Pinpoint the cell where the given text exists, returning its (X, Y) midpoint coordinate. 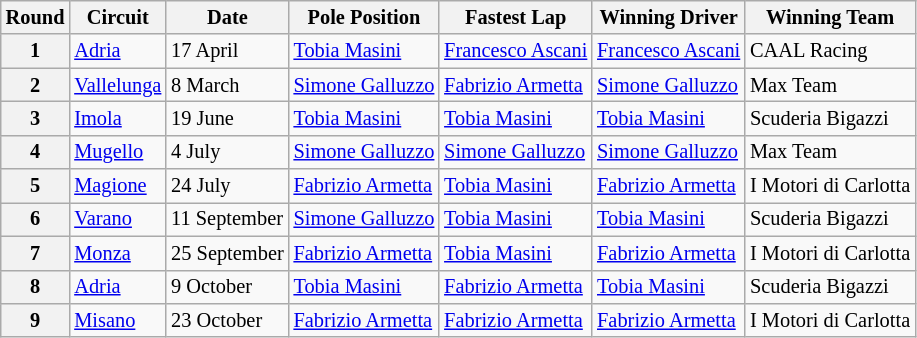
3 (36, 118)
11 September (227, 219)
4 (36, 152)
Vallelunga (118, 85)
CAAL Racing (830, 51)
Monza (118, 253)
24 July (227, 186)
9 (36, 320)
1 (36, 51)
8 (36, 287)
Magione (118, 186)
Winning Driver (668, 17)
Winning Team (830, 17)
5 (36, 186)
Misano (118, 320)
4 July (227, 152)
25 September (227, 253)
2 (36, 85)
7 (36, 253)
6 (36, 219)
Circuit (118, 17)
Date (227, 17)
Pole Position (364, 17)
Imola (118, 118)
8 March (227, 85)
9 October (227, 287)
Fastest Lap (516, 17)
23 October (227, 320)
17 April (227, 51)
Round (36, 17)
Mugello (118, 152)
19 June (227, 118)
Varano (118, 219)
